Find where the given text appears and provide that cell's center as (X, Y) coordinate. 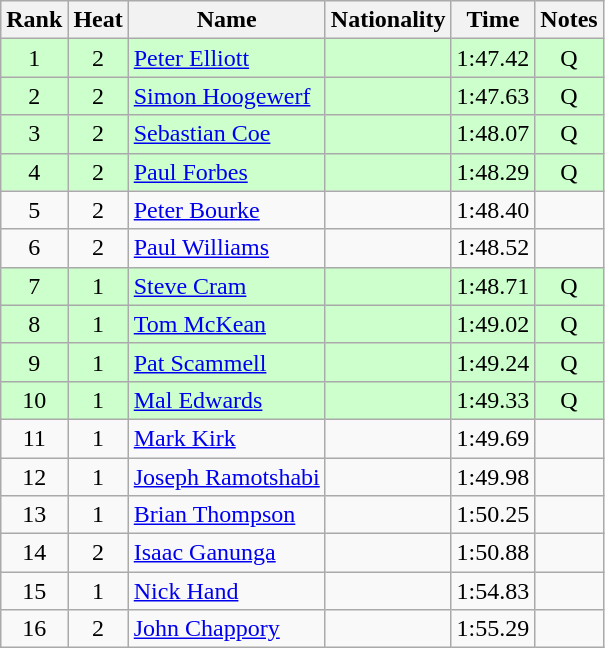
1:55.29 (493, 629)
1:54.83 (493, 591)
Pat Scammell (226, 362)
Paul Forbes (226, 172)
Nationality (388, 20)
Isaac Ganunga (226, 553)
1:48.52 (493, 248)
1:47.42 (493, 58)
1:50.88 (493, 553)
Peter Bourke (226, 210)
Time (493, 20)
4 (34, 172)
Steve Cram (226, 286)
15 (34, 591)
1:49.69 (493, 438)
1:49.02 (493, 324)
Heat (98, 20)
1:49.98 (493, 477)
14 (34, 553)
1:48.07 (493, 134)
3 (34, 134)
Brian Thompson (226, 515)
5 (34, 210)
1:47.63 (493, 96)
16 (34, 629)
Paul Williams (226, 248)
John Chappory (226, 629)
1:50.25 (493, 515)
1:49.33 (493, 400)
8 (34, 324)
Rank (34, 20)
Mark Kirk (226, 438)
1:48.71 (493, 286)
Nick Hand (226, 591)
Sebastian Coe (226, 134)
Peter Elliott (226, 58)
13 (34, 515)
Notes (569, 20)
Tom McKean (226, 324)
9 (34, 362)
Mal Edwards (226, 400)
12 (34, 477)
10 (34, 400)
7 (34, 286)
6 (34, 248)
Name (226, 20)
Joseph Ramotshabi (226, 477)
1:49.24 (493, 362)
1:48.40 (493, 210)
11 (34, 438)
1:48.29 (493, 172)
Simon Hoogewerf (226, 96)
